Return the [X, Y] coordinate for the center point of the cell that contains the specified text.  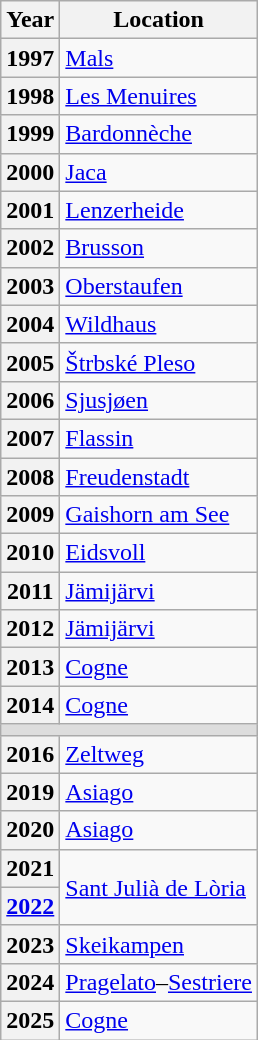
1997 [30, 58]
2021 [30, 868]
Zeltweg [159, 754]
2019 [30, 792]
Štrbské Pleso [159, 362]
2014 [30, 705]
2016 [30, 754]
Skeikampen [159, 944]
Jaca [159, 172]
2012 [30, 629]
Sjusjøen [159, 400]
2008 [30, 477]
Year [30, 20]
Location [159, 20]
Mals [159, 58]
2013 [30, 667]
1998 [30, 96]
Wildhaus [159, 324]
2009 [30, 515]
2022 [30, 906]
2007 [30, 438]
Bardonnèche [159, 134]
2006 [30, 400]
2025 [30, 1020]
2005 [30, 362]
Oberstaufen [159, 286]
2003 [30, 286]
1999 [30, 134]
2000 [30, 172]
Pragelato–Sestriere [159, 982]
2002 [30, 248]
Gaishorn am See [159, 515]
2010 [30, 553]
Brusson [159, 248]
2011 [30, 591]
2004 [30, 324]
Sant Julià de Lòria [159, 887]
Freudenstadt [159, 477]
Eidsvoll [159, 553]
Lenzerheide [159, 210]
2001 [30, 210]
2020 [30, 830]
2024 [30, 982]
Les Menuires [159, 96]
Flassin [159, 438]
2023 [30, 944]
